Search for the cell housing the specified text and yield its [x, y] center coordinate. 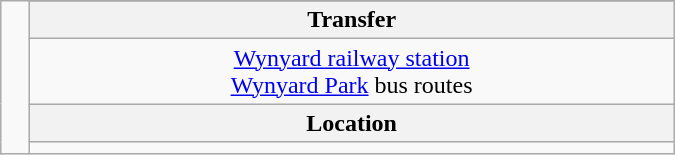
Wynyard railway stationWynyard Park bus routes [352, 72]
Location [352, 123]
Transfer [352, 20]
